Return the [x, y] coordinate for the center point of the cell that contains the specified text.  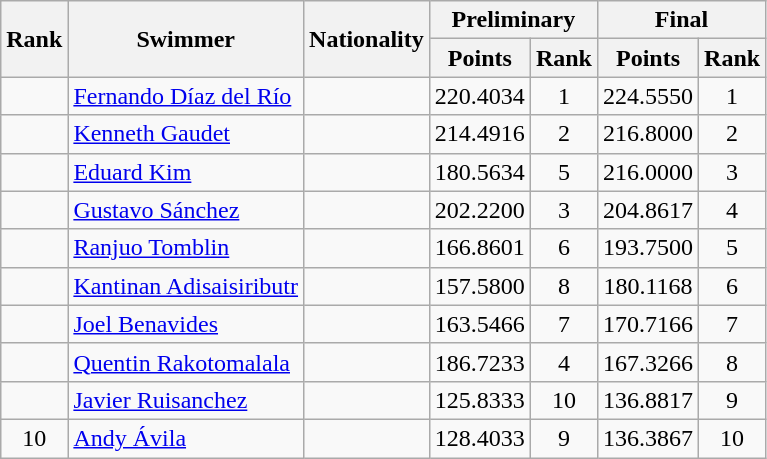
193.7500 [648, 248]
157.5800 [480, 286]
Joel Benavides [186, 324]
125.8333 [480, 400]
Preliminary [513, 20]
220.4034 [480, 96]
180.5634 [480, 172]
Kenneth Gaudet [186, 134]
202.2200 [480, 210]
163.5466 [480, 324]
Javier Ruisanchez [186, 400]
128.4033 [480, 438]
Andy Ávila [186, 438]
Eduard Kim [186, 172]
204.8617 [648, 210]
Quentin Rakotomalala [186, 362]
216.8000 [648, 134]
Final [681, 20]
180.1168 [648, 286]
186.7233 [480, 362]
216.0000 [648, 172]
Ranjuo Tomblin [186, 248]
Swimmer [186, 39]
224.5550 [648, 96]
167.3266 [648, 362]
170.7166 [648, 324]
136.3867 [648, 438]
Gustavo Sánchez [186, 210]
Fernando Díaz del Río [186, 96]
136.8817 [648, 400]
Nationality [367, 39]
Kantinan Adisaisiributr [186, 286]
214.4916 [480, 134]
166.8601 [480, 248]
